Return the (X, Y) coordinate for the center point of the cell that contains the specified text.  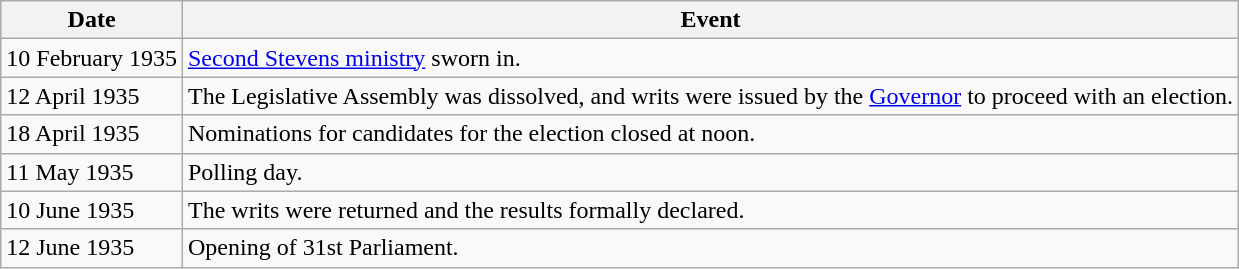
Nominations for candidates for the election closed at noon. (710, 134)
The writs were returned and the results formally declared. (710, 210)
10 June 1935 (92, 210)
Polling day. (710, 172)
Second Stevens ministry sworn in. (710, 58)
12 April 1935 (92, 96)
The Legislative Assembly was dissolved, and writs were issued by the Governor to proceed with an election. (710, 96)
12 June 1935 (92, 248)
10 February 1935 (92, 58)
Event (710, 20)
18 April 1935 (92, 134)
Date (92, 20)
11 May 1935 (92, 172)
Opening of 31st Parliament. (710, 248)
